Return the (x, y) coordinate for the center point of the cell that contains the specified text.  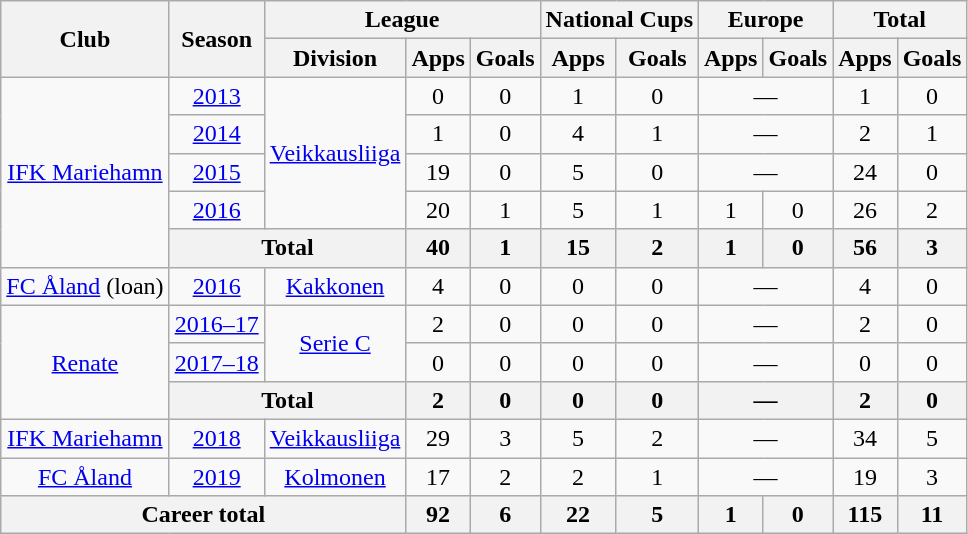
26 (865, 210)
92 (438, 515)
40 (438, 248)
Kolmonen (335, 477)
2013 (216, 96)
24 (865, 172)
National Cups (619, 20)
FC Åland (loan) (85, 286)
2017–18 (216, 362)
2015 (216, 172)
6 (505, 515)
Renate (85, 362)
Kakkonen (335, 286)
Club (85, 39)
56 (865, 248)
20 (438, 210)
League (402, 20)
2016–17 (216, 324)
FC Åland (85, 477)
Serie C (335, 343)
29 (438, 438)
Career total (204, 515)
22 (578, 515)
17 (438, 477)
Europe (766, 20)
15 (578, 248)
2019 (216, 477)
Division (335, 58)
11 (932, 515)
2018 (216, 438)
Season (216, 39)
2014 (216, 134)
34 (865, 438)
115 (865, 515)
